Output the [X, Y] coordinate of the center of the cell containing the given text.  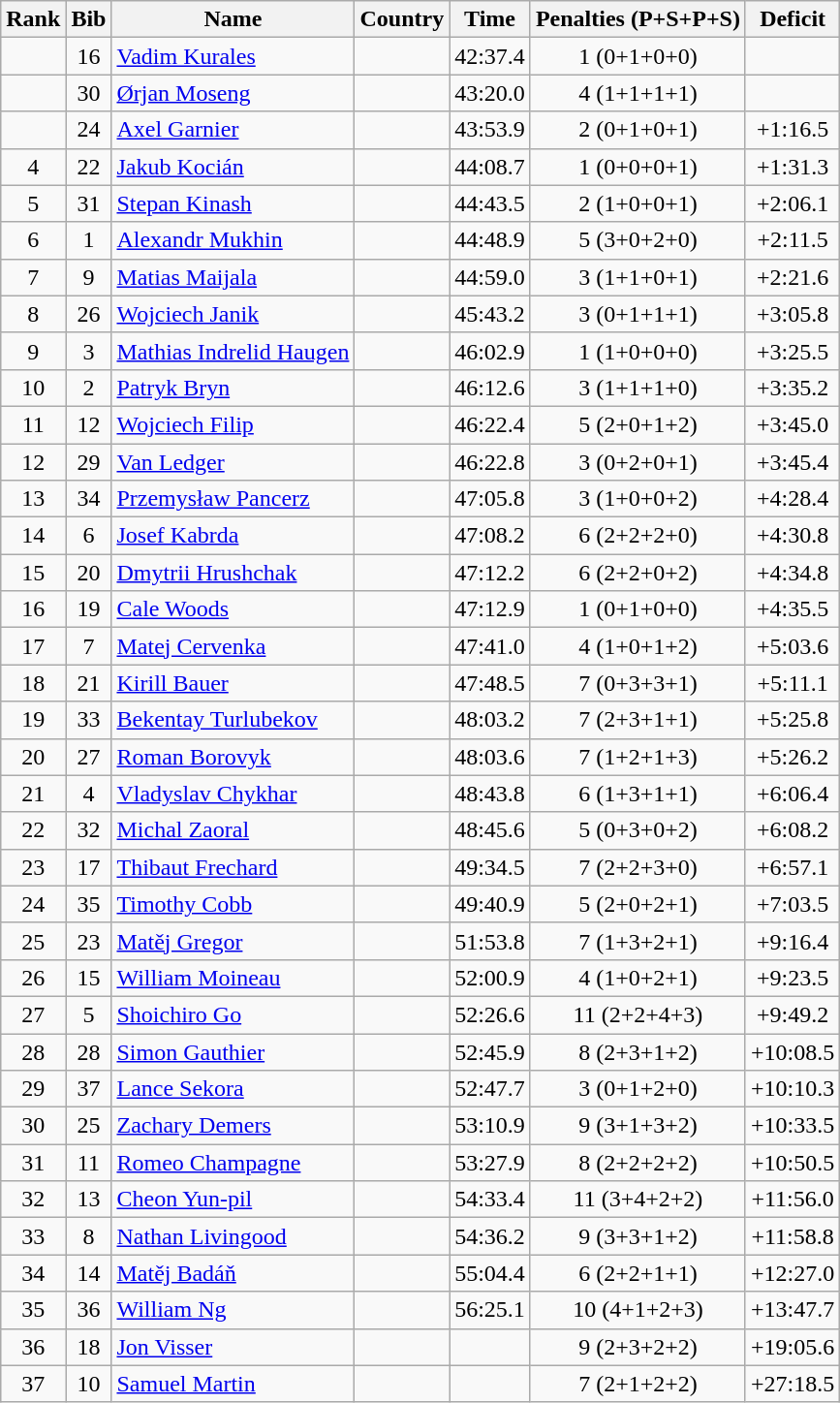
11 (2+2+4+3) [638, 1014]
Matias Maijala [233, 277]
2 (0+1+0+1) [638, 130]
Penalties (P+S+P+S) [638, 19]
Ørjan Moseng [233, 93]
+3:45.4 [793, 462]
54:36.2 [490, 1236]
52:47.7 [490, 1089]
+10:08.5 [793, 1051]
44:43.5 [490, 203]
Wojciech Janik [233, 314]
48:45.6 [490, 830]
3 (0+2+0+1) [638, 462]
+7:03.5 [793, 904]
Patryk Bryn [233, 388]
Vladyslav Chykhar [233, 794]
44:08.7 [490, 167]
+2:11.5 [793, 240]
3 (1+0+0+2) [638, 499]
4 (1+1+1+1) [638, 93]
Michal Zaoral [233, 830]
Dmytrii Hrushchak [233, 573]
+2:06.1 [793, 203]
+13:47.7 [793, 1310]
Roman Borovyk [233, 757]
3 (1+1+0+1) [638, 277]
48:03.6 [490, 757]
8 (2+2+2+2) [638, 1163]
6 (2+2+1+1) [638, 1273]
47:05.8 [490, 499]
3 (1+1+1+0) [638, 388]
5 (0+3+0+2) [638, 830]
Wojciech Filip [233, 424]
46:22.8 [490, 462]
+4:35.5 [793, 609]
+6:06.4 [793, 794]
+12:27.0 [793, 1273]
7 (0+3+3+1) [638, 683]
44:59.0 [490, 277]
William Ng [233, 1310]
46:12.6 [490, 388]
55:04.4 [490, 1273]
6 (1+3+1+1) [638, 794]
44:48.9 [490, 240]
5 (3+0+2+0) [638, 240]
51:53.8 [490, 941]
1 (0+0+0+1) [638, 167]
9 (3+3+1+2) [638, 1236]
7 (2+2+3+0) [638, 867]
3 [89, 351]
+19:05.6 [793, 1347]
William Moineau [233, 978]
+4:34.8 [793, 573]
Romeo Champagne [233, 1163]
1 (1+0+0+0) [638, 351]
+10:10.3 [793, 1089]
+3:35.2 [793, 388]
+5:25.8 [793, 720]
47:12.9 [490, 609]
+3:25.5 [793, 351]
Alexandr Mukhin [233, 240]
52:26.6 [490, 1014]
5 (2+0+2+1) [638, 904]
Vadim Kurales [233, 56]
Mathias Indrelid Haugen [233, 351]
+27:18.5 [793, 1384]
Bib [89, 19]
7 (1+2+1+3) [638, 757]
Country [402, 19]
Simon Gauthier [233, 1051]
+10:50.5 [793, 1163]
2 (1+0+0+1) [638, 203]
Axel Garnier [233, 130]
+1:16.5 [793, 130]
5 (2+0+1+2) [638, 424]
Lance Sekora [233, 1089]
46:22.4 [490, 424]
42:37.4 [490, 56]
+2:21.6 [793, 277]
Time [490, 19]
Nathan Livingood [233, 1236]
3 (0+1+2+0) [638, 1089]
4 (1+0+1+2) [638, 646]
9 (3+1+3+2) [638, 1126]
Jon Visser [233, 1347]
49:40.9 [490, 904]
4 (1+0+2+1) [638, 978]
45:43.2 [490, 314]
8 (2+3+1+2) [638, 1051]
7 (2+1+2+2) [638, 1384]
+6:08.2 [793, 830]
+3:45.0 [793, 424]
Matěj Badáň [233, 1273]
Rank [33, 19]
56:25.1 [490, 1310]
Shoichiro Go [233, 1014]
+3:05.8 [793, 314]
+6:57.1 [793, 867]
+5:26.2 [793, 757]
Przemysław Pancerz [233, 499]
52:45.9 [490, 1051]
7 (1+3+2+1) [638, 941]
Van Ledger [233, 462]
+5:11.1 [793, 683]
+4:30.8 [793, 536]
Zachary Demers [233, 1126]
+9:49.2 [793, 1014]
+5:03.6 [793, 646]
10 (4+1+2+3) [638, 1310]
Josef Kabrda [233, 536]
7 (2+3+1+1) [638, 720]
Matěj Gregor [233, 941]
43:53.9 [490, 130]
+4:28.4 [793, 499]
54:33.4 [490, 1200]
1 [89, 240]
43:20.0 [490, 93]
Samuel Martin [233, 1384]
Timothy Cobb [233, 904]
48:43.8 [490, 794]
Thibaut Frechard [233, 867]
Cheon Yun-pil [233, 1200]
Bekentay Turlubekov [233, 720]
46:02.9 [490, 351]
48:03.2 [490, 720]
47:08.2 [490, 536]
Name [233, 19]
+11:56.0 [793, 1200]
+9:16.4 [793, 941]
47:12.2 [490, 573]
47:48.5 [490, 683]
Matej Cervenka [233, 646]
+10:33.5 [793, 1126]
6 (2+2+0+2) [638, 573]
3 (0+1+1+1) [638, 314]
2 [89, 388]
53:27.9 [490, 1163]
+11:58.8 [793, 1236]
Jakub Kocián [233, 167]
6 (2+2+2+0) [638, 536]
+9:23.5 [793, 978]
Stepan Kinash [233, 203]
Cale Woods [233, 609]
Deficit [793, 19]
47:41.0 [490, 646]
11 (3+4+2+2) [638, 1200]
Kirill Bauer [233, 683]
53:10.9 [490, 1126]
9 (2+3+2+2) [638, 1347]
49:34.5 [490, 867]
52:00.9 [490, 978]
+1:31.3 [793, 167]
